Capture the cell that displays the provided text and extract its [x, y] central coordinate. 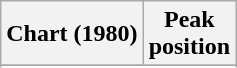
Chart (1980) [72, 34]
Peakposition [189, 34]
